Pinpoint the cell where the given text exists, returning its [x, y] midpoint coordinate. 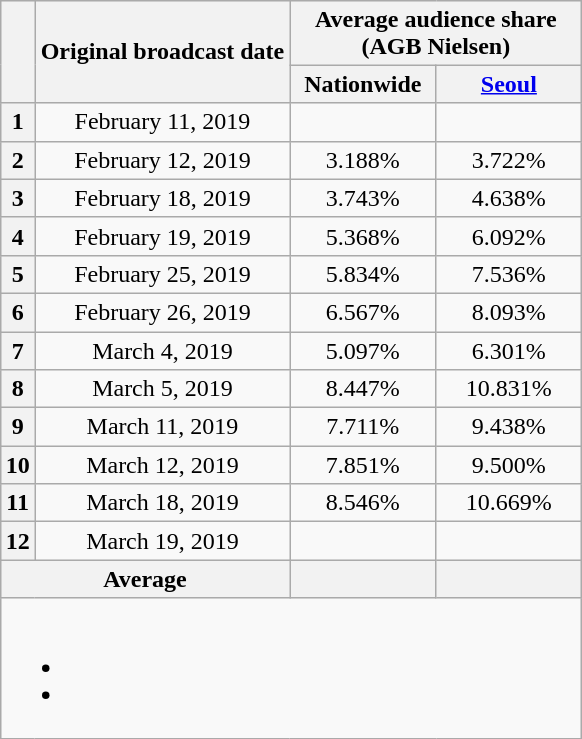
Original broadcast date [162, 52]
5 [18, 274]
5.097% [363, 351]
7.536% [509, 274]
6.092% [509, 236]
8.546% [363, 503]
4.638% [509, 198]
9.438% [509, 427]
February 18, 2019 [162, 198]
10 [18, 465]
5.834% [363, 274]
8 [18, 389]
March 18, 2019 [162, 503]
1 [18, 122]
February 11, 2019 [162, 122]
Average [145, 579]
3.188% [363, 160]
3.743% [363, 198]
8.093% [509, 312]
10.831% [509, 389]
11 [18, 503]
8.447% [363, 389]
7.711% [363, 427]
6.301% [509, 351]
7 [18, 351]
March 5, 2019 [162, 389]
2 [18, 160]
March 12, 2019 [162, 465]
February 26, 2019 [162, 312]
9 [18, 427]
February 19, 2019 [162, 236]
March 4, 2019 [162, 351]
6.567% [363, 312]
7.851% [363, 465]
5.368% [363, 236]
February 25, 2019 [162, 274]
Average audience share(AGB Nielsen) [436, 32]
3 [18, 198]
February 12, 2019 [162, 160]
Seoul [509, 84]
9.500% [509, 465]
6 [18, 312]
March 11, 2019 [162, 427]
10.669% [509, 503]
12 [18, 541]
3.722% [509, 160]
4 [18, 236]
Nationwide [363, 84]
March 19, 2019 [162, 541]
